From the cell containing the given text, extract its center point as [x, y] coordinate. 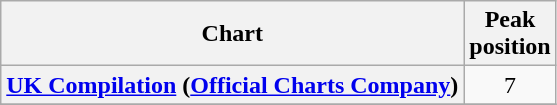
7 [510, 85]
Peakposition [510, 34]
UK Compilation (Official Charts Company) [232, 85]
Chart [232, 34]
